Return the (X, Y) coordinate for the center point of the cell that contains the specified text.  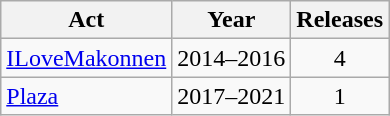
Plaza (86, 96)
2014–2016 (232, 58)
4 (340, 58)
Act (86, 20)
Year (232, 20)
Releases (340, 20)
1 (340, 96)
ILoveMakonnen (86, 58)
2017–2021 (232, 96)
